Identify which cell holds the provided text, then report its [x, y] central coordinate. 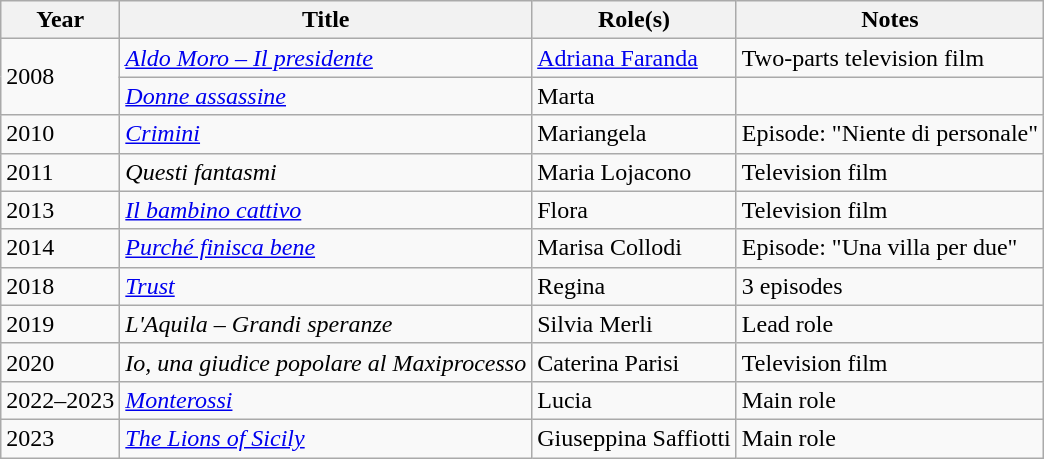
Monterossi [326, 400]
2013 [60, 210]
Giuseppina Saffiotti [634, 438]
Adriana Faranda [634, 58]
2014 [60, 248]
Two-parts television film [890, 58]
2020 [60, 362]
Lucia [634, 400]
Aldo Moro – Il presidente [326, 58]
3 episodes [890, 286]
Questi fantasmi [326, 172]
Year [60, 20]
2022–2023 [60, 400]
Title [326, 20]
Mariangela [634, 134]
Lead role [890, 324]
Caterina Parisi [634, 362]
Episode: "Una villa per due" [890, 248]
Marta [634, 96]
Role(s) [634, 20]
Regina [634, 286]
2011 [60, 172]
Donne assassine [326, 96]
2010 [60, 134]
Notes [890, 20]
2019 [60, 324]
Episode: "Niente di personale" [890, 134]
Il bambino cattivo [326, 210]
Crimini [326, 134]
Flora [634, 210]
Purché finisca bene [326, 248]
Trust [326, 286]
Silvia Merli [634, 324]
L'Aquila – Grandi speranze [326, 324]
Io, una giudice popolare al Maxiprocesso [326, 362]
2008 [60, 77]
Maria Lojacono [634, 172]
2023 [60, 438]
Marisa Collodi [634, 248]
The Lions of Sicily [326, 438]
2018 [60, 286]
